Scan for the cell matching the given text and deliver its (x, y) coordinate at center. 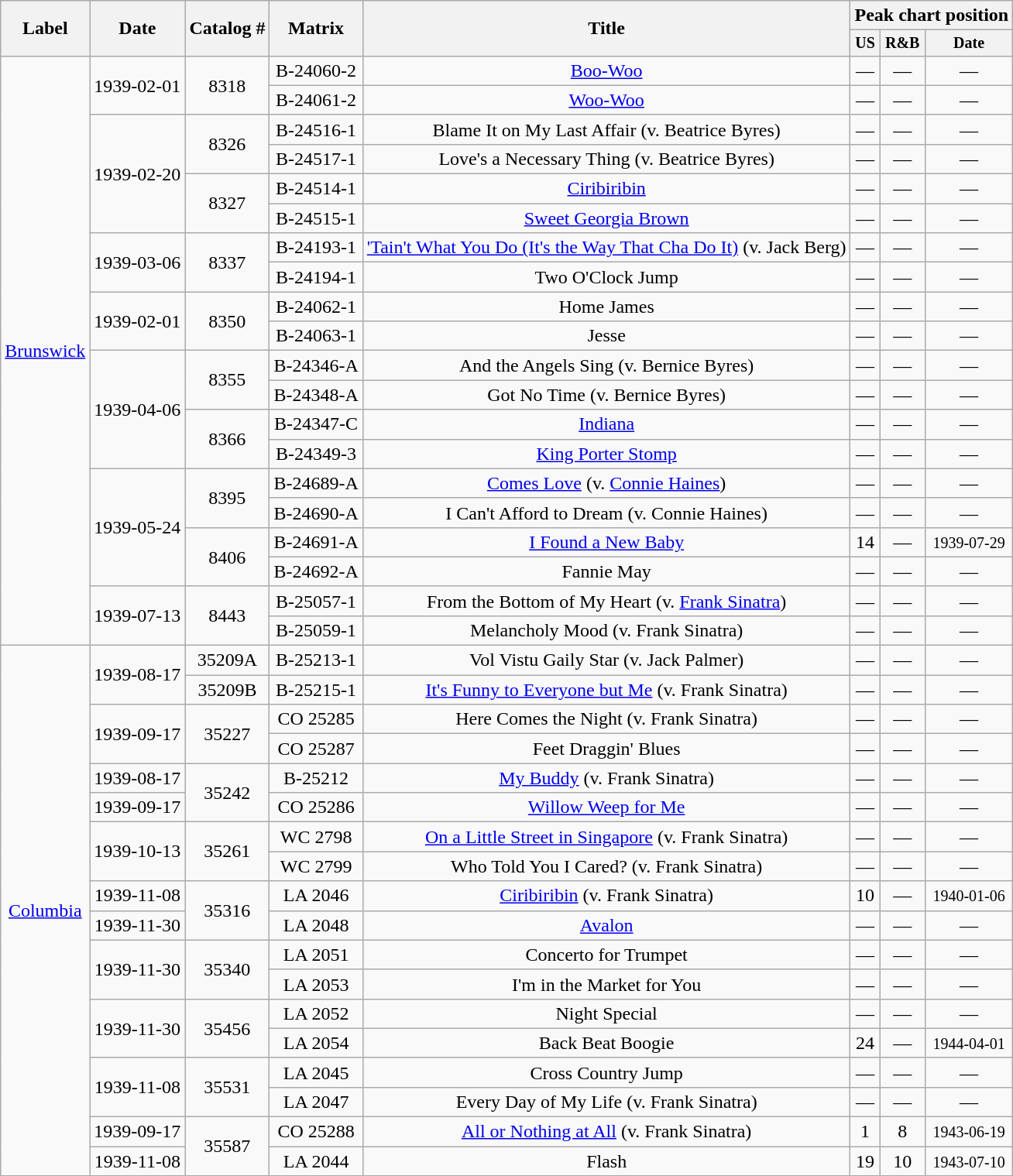
1939-05-24 (138, 527)
Melancholy Mood (v. Frank Sinatra) (606, 630)
R&B (902, 43)
LA 2045 (316, 1072)
Flash (606, 1161)
Here Comes the Night (v. Frank Sinatra) (606, 719)
B-25212 (316, 778)
35340 (228, 969)
8327 (228, 204)
1939-02-20 (138, 173)
From the Bottom of My Heart (v. Frank Sinatra) (606, 601)
Sweet Georgia Brown (606, 218)
B-25059-1 (316, 630)
US (865, 43)
B-24348-A (316, 395)
I Can't Afford to Dream (v. Connie Haines) (606, 513)
B-24347-C (316, 424)
And the Angels Sing (v. Bernice Byres) (606, 365)
Peak chart position (932, 15)
CO 25288 (316, 1132)
1939-04-06 (138, 410)
1939-10-13 (138, 852)
8337 (228, 262)
LA 2047 (316, 1102)
B-24349-3 (316, 454)
24 (865, 1043)
Columbia (45, 910)
B-24060-2 (316, 70)
B-24346-A (316, 365)
LA 2044 (316, 1161)
35456 (228, 1028)
8350 (228, 321)
1939-07-13 (138, 615)
LA 2046 (316, 896)
King Porter Stomp (606, 454)
LA 2052 (316, 1013)
B-24063-1 (316, 336)
35587 (228, 1147)
B-24193-1 (316, 248)
B-24194-1 (316, 277)
WC 2799 (316, 866)
1943-07-10 (968, 1161)
B-25215-1 (316, 690)
Ciribiribin (v. Frank Sinatra) (606, 896)
I'm in the Market for You (606, 984)
B-25213-1 (316, 660)
8326 (228, 144)
Catalog # (228, 29)
Cross Country Jump (606, 1072)
Willow Weep for Me (606, 807)
Avalon (606, 925)
Love's a Necessary Thing (v. Beatrice Byres) (606, 159)
B-24692-A (316, 571)
Feet Draggin' Blues (606, 749)
Blame It on My Last Affair (v. Beatrice Byres) (606, 129)
Back Beat Boogie (606, 1043)
35242 (228, 793)
8443 (228, 615)
B-25057-1 (316, 601)
35316 (228, 910)
B-24514-1 (316, 189)
I Found a New Baby (606, 542)
Fannie May (606, 571)
On a Little Street in Singapore (v. Frank Sinatra) (606, 837)
'Tain't What You Do (It's the Way That Cha Do It) (v. Jack Berg) (606, 248)
Matrix (316, 29)
B-24062-1 (316, 307)
Two O'Clock Jump (606, 277)
Comes Love (v. Connie Haines) (606, 483)
B-24517-1 (316, 159)
Every Day of My Life (v. Frank Sinatra) (606, 1102)
Concerto for Trumpet (606, 955)
LA 2048 (316, 925)
8395 (228, 498)
B-24691-A (316, 542)
Night Special (606, 1013)
1940-01-06 (968, 896)
35209A (228, 660)
Got No Time (v. Bernice Byres) (606, 395)
LA 2054 (316, 1043)
Brunswick (45, 350)
1939-03-06 (138, 262)
B-24690-A (316, 513)
8355 (228, 380)
35261 (228, 852)
19 (865, 1161)
8406 (228, 557)
CO 25287 (316, 749)
35531 (228, 1087)
Label (45, 29)
Jesse (606, 336)
Home James (606, 307)
WC 2798 (316, 837)
1944-04-01 (968, 1043)
14 (865, 542)
Title (606, 29)
Indiana (606, 424)
8318 (228, 85)
LA 2051 (316, 955)
All or Nothing at All (v. Frank Sinatra) (606, 1132)
35209B (228, 690)
B-24515-1 (316, 218)
LA 2053 (316, 984)
Woo-Woo (606, 100)
1 (865, 1132)
Who Told You I Cared? (v. Frank Sinatra) (606, 866)
CO 25286 (316, 807)
Boo-Woo (606, 70)
B-24516-1 (316, 129)
35227 (228, 734)
B-24061-2 (316, 100)
My Buddy (v. Frank Sinatra) (606, 778)
Ciribiribin (606, 189)
CO 25285 (316, 719)
1943-06-19 (968, 1132)
B-24689-A (316, 483)
It's Funny to Everyone but Me (v. Frank Sinatra) (606, 690)
1939-07-29 (968, 542)
8366 (228, 439)
8 (902, 1132)
Vol Vistu Gaily Star (v. Jack Palmer) (606, 660)
